Capture the cell that displays the provided text and extract its [x, y] central coordinate. 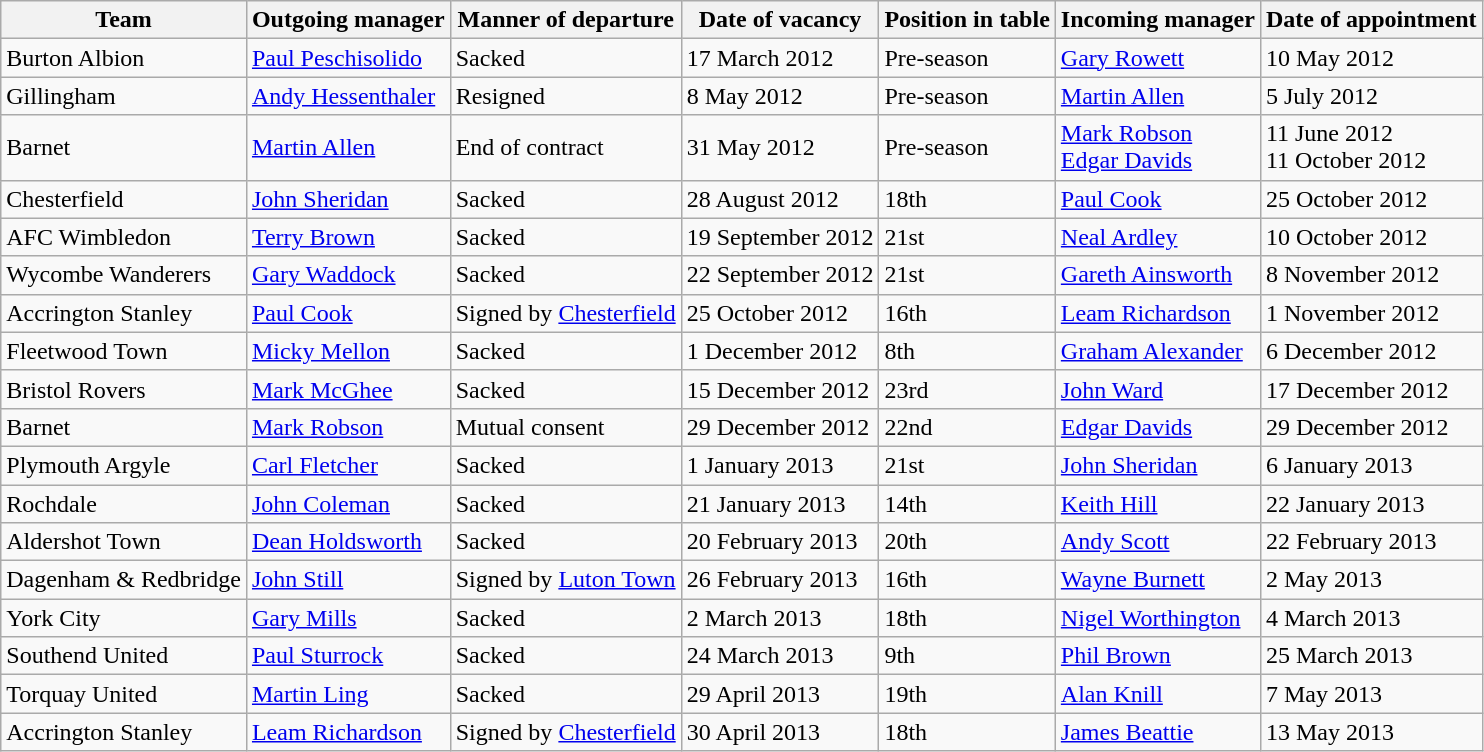
Gary Waddock [348, 275]
19th [967, 694]
Dagenham & Redbridge [124, 580]
Terry Brown [348, 237]
Torquay United [124, 694]
Mark Robson [348, 427]
6 December 2012 [1371, 351]
AFC Wimbledon [124, 237]
22 February 2013 [1371, 542]
20th [967, 542]
23rd [967, 389]
1 November 2012 [1371, 313]
Aldershot Town [124, 542]
28 August 2012 [780, 199]
29 April 2013 [780, 694]
25 March 2013 [1371, 656]
14th [967, 503]
Nigel Worthington [1158, 618]
Edgar Davids [1158, 427]
Fleetwood Town [124, 351]
2 March 2013 [780, 618]
8 May 2012 [780, 96]
Bristol Rovers [124, 389]
17 December 2012 [1371, 389]
Position in table [967, 20]
26 February 2013 [780, 580]
York City [124, 618]
Graham Alexander [1158, 351]
24 March 2013 [780, 656]
Outgoing manager [348, 20]
Team [124, 20]
John Coleman [348, 503]
Signed by Luton Town [566, 580]
9th [967, 656]
Andy Hessenthaler [348, 96]
John Still [348, 580]
20 February 2013 [780, 542]
Carl Fletcher [348, 465]
22nd [967, 427]
Keith Hill [1158, 503]
Micky Mellon [348, 351]
Date of vacancy [780, 20]
Mark McGhee [348, 389]
Wayne Burnett [1158, 580]
Gareth Ainsworth [1158, 275]
Martin Ling [348, 694]
30 April 2013 [780, 732]
Plymouth Argyle [124, 465]
Rochdale [124, 503]
Mark RobsonEdgar Davids [1158, 148]
Southend United [124, 656]
5 July 2012 [1371, 96]
13 May 2013 [1371, 732]
Incoming manager [1158, 20]
Paul Peschisolido [348, 58]
Mutual consent [566, 427]
8th [967, 351]
Phil Brown [1158, 656]
Alan Knill [1158, 694]
Dean Holdsworth [348, 542]
8 November 2012 [1371, 275]
Gary Mills [348, 618]
1 January 2013 [780, 465]
11 June 201211 October 2012 [1371, 148]
4 March 2013 [1371, 618]
Andy Scott [1158, 542]
7 May 2013 [1371, 694]
31 May 2012 [780, 148]
Chesterfield [124, 199]
22 January 2013 [1371, 503]
Date of appointment [1371, 20]
17 March 2012 [780, 58]
6 January 2013 [1371, 465]
Wycombe Wanderers [124, 275]
Gillingham [124, 96]
End of contract [566, 148]
22 September 2012 [780, 275]
John Ward [1158, 389]
James Beattie [1158, 732]
Burton Albion [124, 58]
10 October 2012 [1371, 237]
Gary Rowett [1158, 58]
21 January 2013 [780, 503]
Manner of departure [566, 20]
Neal Ardley [1158, 237]
Resigned [566, 96]
1 December 2012 [780, 351]
Paul Sturrock [348, 656]
2 May 2013 [1371, 580]
19 September 2012 [780, 237]
15 December 2012 [780, 389]
10 May 2012 [1371, 58]
